Capture the cell that displays the provided text and extract its (x, y) central coordinate. 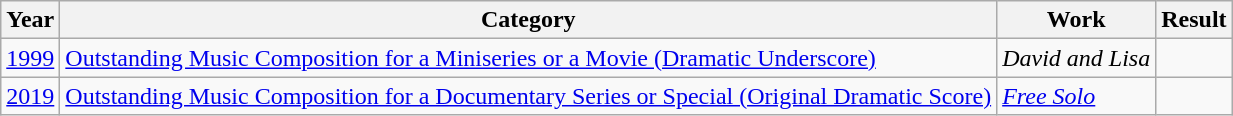
David and Lisa (1076, 58)
Outstanding Music Composition for a Miniseries or a Movie (Dramatic Underscore) (528, 58)
Free Solo (1076, 96)
Year (30, 20)
Outstanding Music Composition for a Documentary Series or Special (Original Dramatic Score) (528, 96)
Category (528, 20)
1999 (30, 58)
2019 (30, 96)
Result (1194, 20)
Work (1076, 20)
